Search for the cell housing the specified text and yield its [X, Y] center coordinate. 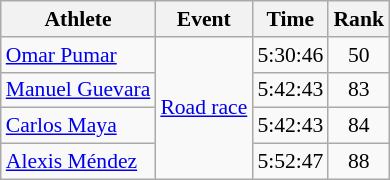
Event [204, 19]
Time [290, 19]
Alexis Méndez [78, 162]
Omar Pumar [78, 55]
5:52:47 [290, 162]
88 [358, 162]
Rank [358, 19]
Athlete [78, 19]
50 [358, 55]
Carlos Maya [78, 126]
84 [358, 126]
83 [358, 90]
Road race [204, 108]
Manuel Guevara [78, 90]
5:30:46 [290, 55]
